Pinpoint the cell where the given text exists, returning its [x, y] midpoint coordinate. 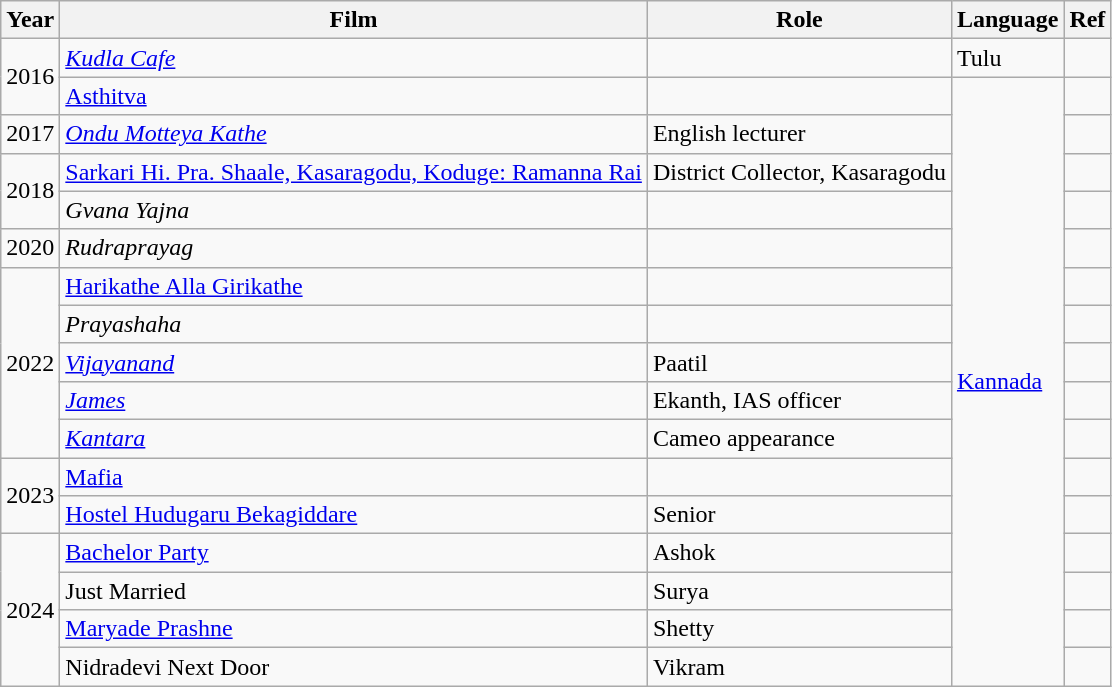
2020 [30, 248]
Sarkari Hi. Pra. Shaale, Kasaragodu, Koduge: Ramanna Rai [354, 172]
Gvana Yajna [354, 210]
Ref [1088, 20]
James [354, 400]
Asthitva [354, 96]
Bachelor Party [354, 553]
Paatil [799, 362]
Ashok [799, 553]
2024 [30, 610]
Language [1007, 20]
Hostel Hudugaru Bekagiddare [354, 515]
2022 [30, 362]
English lecturer [799, 134]
Kantara [354, 438]
Year [30, 20]
Tulu [1007, 58]
2023 [30, 496]
Cameo appearance [799, 438]
Role [799, 20]
Film [354, 20]
Maryade Prashne [354, 629]
2018 [30, 191]
Shetty [799, 629]
Prayashaha [354, 324]
Mafia [354, 477]
Nidradevi Next Door [354, 667]
Vijayanand [354, 362]
Vikram [799, 667]
Kudla Cafe [354, 58]
Harikathe Alla Girikathe [354, 286]
Rudraprayag [354, 248]
Ekanth, IAS officer [799, 400]
Just Married [354, 591]
Ondu Motteya Kathe [354, 134]
2016 [30, 77]
District Collector, Kasaragodu [799, 172]
Surya [799, 591]
Kannada [1007, 382]
2017 [30, 134]
Senior [799, 515]
